Identify which cell holds the provided text, then report its (x, y) central coordinate. 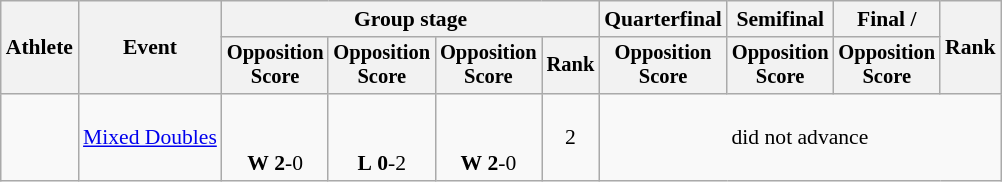
L 0-2 (382, 138)
did not advance (800, 138)
Athlete (40, 48)
Mixed Doubles (150, 138)
Final / (886, 19)
Event (150, 48)
Semifinal (780, 19)
Group stage (410, 19)
Quarterfinal (663, 19)
2 (571, 138)
